Detect which cell encompasses the target text, then output its (X, Y) center coordinate. 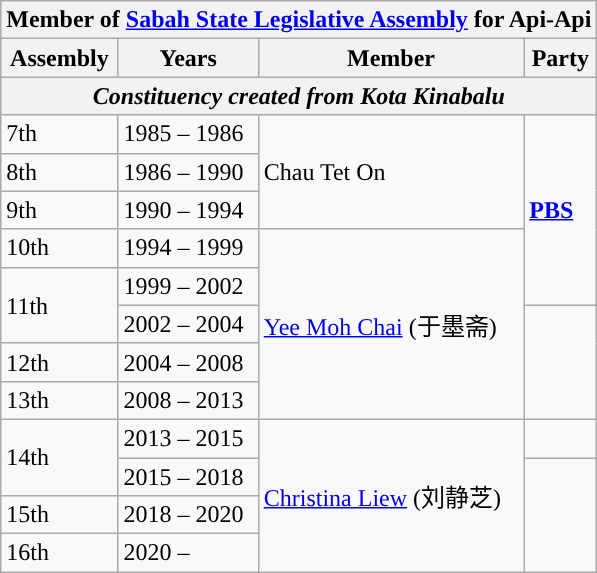
12th (60, 362)
2018 – 2020 (188, 515)
Assembly (60, 58)
1986 – 1990 (188, 172)
Yee Moh Chai (于墨斋) (391, 324)
2013 – 2015 (188, 438)
1990 – 1994 (188, 210)
2015 – 2018 (188, 477)
16th (60, 553)
15th (60, 515)
2020 – (188, 553)
Chau Tet On (391, 172)
2002 – 2004 (188, 324)
Member of Sabah State Legislative Assembly for Api-Api (299, 20)
1985 – 1986 (188, 134)
13th (60, 400)
10th (60, 248)
14th (60, 457)
Christina Liew (刘静芝) (391, 495)
11th (60, 305)
9th (60, 210)
PBS (560, 210)
2004 – 2008 (188, 362)
2008 – 2013 (188, 400)
Constituency created from Kota Kinabalu (299, 96)
7th (60, 134)
Years (188, 58)
1999 – 2002 (188, 286)
1994 – 1999 (188, 248)
Party (560, 58)
Member (391, 58)
8th (60, 172)
